Search for the cell housing the specified text and yield its (x, y) center coordinate. 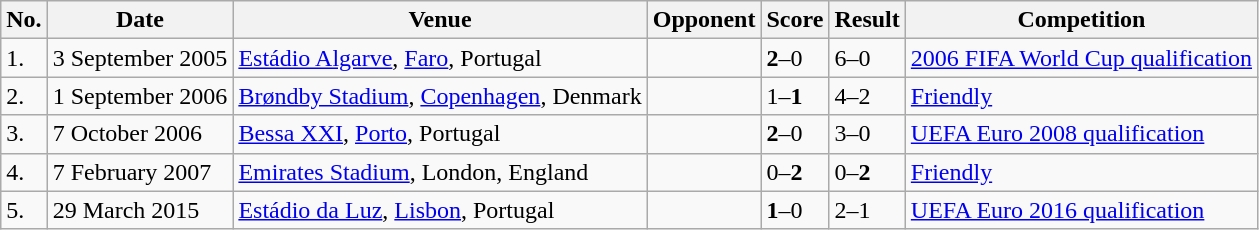
No. (24, 20)
5. (24, 210)
7 February 2007 (140, 172)
2–1 (867, 210)
1 September 2006 (140, 96)
3–0 (867, 134)
7 October 2006 (140, 134)
Opponent (704, 20)
4. (24, 172)
Brøndby Stadium, Copenhagen, Denmark (440, 96)
Date (140, 20)
Score (795, 20)
2006 FIFA World Cup qualification (1081, 58)
6–0 (867, 58)
1. (24, 58)
3 September 2005 (140, 58)
UEFA Euro 2016 qualification (1081, 210)
Venue (440, 20)
UEFA Euro 2008 qualification (1081, 134)
Emirates Stadium, London, England (440, 172)
Estádio da Luz, Lisbon, Portugal (440, 210)
Estádio Algarve, Faro, Portugal (440, 58)
1–1 (795, 96)
Result (867, 20)
3. (24, 134)
2. (24, 96)
29 March 2015 (140, 210)
Competition (1081, 20)
4–2 (867, 96)
1–0 (795, 210)
Bessa XXI, Porto, Portugal (440, 134)
